Output the (X, Y) coordinate of the center of the cell containing the given text.  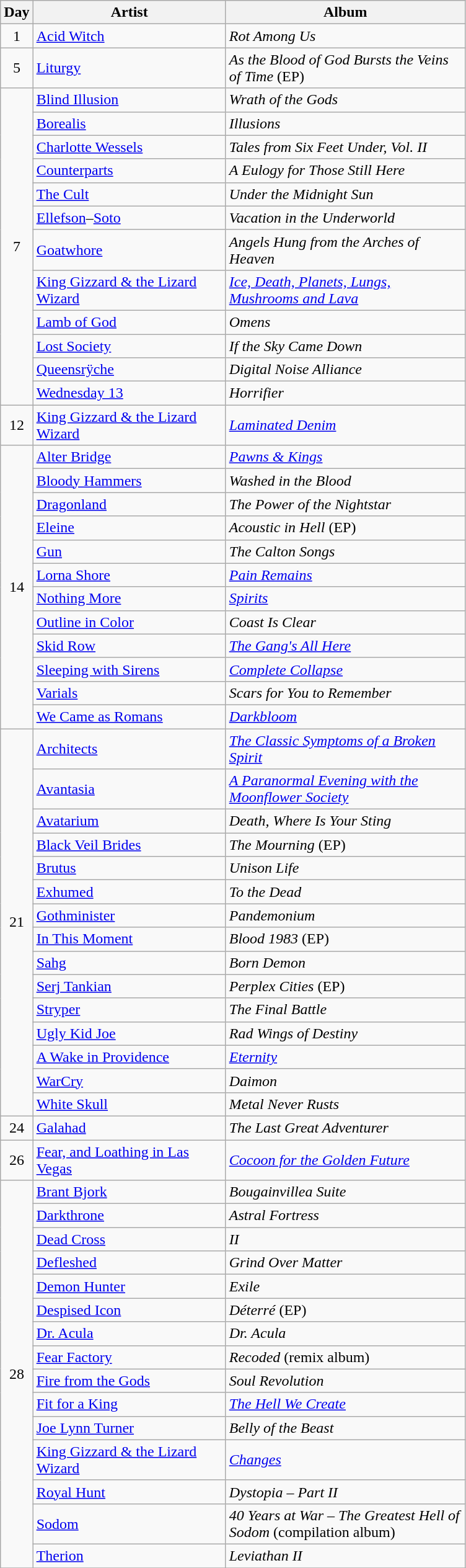
Gun (129, 551)
Darkbloom (345, 716)
Metal Never Rusts (345, 1104)
Ellefson–Soto (129, 218)
Tales from Six Feet Under, Vol. II (345, 147)
Counterparts (129, 171)
Eleine (129, 528)
Unison Life (345, 868)
Pandemonium (345, 915)
WarCry (129, 1080)
Therion (129, 1556)
Goatwhore (129, 249)
Nothing More (129, 599)
To the Dead (345, 892)
Darkthrone (129, 1216)
Sahg (129, 963)
28 (17, 1374)
24 (17, 1128)
Pawns & Kings (345, 457)
The Hell We Create (345, 1404)
Ugly Kid Joe (129, 1033)
Lost Society (129, 345)
14 (17, 587)
Eternity (345, 1057)
Queensrÿche (129, 370)
Avantasia (129, 789)
Dystopia – Part II (345, 1492)
Leviathan II (345, 1556)
Blood 1983 (EP) (345, 939)
Alter Bridge (129, 457)
12 (17, 425)
Born Demon (345, 963)
The Cult (129, 194)
Fear Factory (129, 1357)
Wrath of the Gods (345, 100)
The Final Battle (345, 1010)
Sleeping with Sirens (129, 669)
Fire from the Gods (129, 1381)
Lamb of God (129, 322)
Acoustic in Hell (EP) (345, 528)
Outline in Color (129, 622)
Under the Midnight Sun (345, 194)
Dragonland (129, 504)
Daimon (345, 1080)
Astral Fortress (345, 1216)
Rad Wings of Destiny (345, 1033)
In This Moment (129, 939)
5 (17, 68)
Bougainvillea Suite (345, 1192)
Acid Witch (129, 36)
Bloody Hammers (129, 481)
Changes (345, 1460)
Wednesday 13 (129, 393)
Perplex Cities (EP) (345, 986)
A Wake in Providence (129, 1057)
Varials (129, 693)
Charlotte Wessels (129, 147)
Despised Icon (129, 1310)
A Eulogy for Those Still Here (345, 171)
Recoded (remix album) (345, 1357)
Sodom (129, 1523)
Coast Is Clear (345, 622)
7 (17, 247)
As the Blood of God Bursts the Veins of Time (EP) (345, 68)
21 (17, 922)
Vacation in the Underworld (345, 218)
Brutus (129, 868)
Rot Among Us (345, 36)
Stryper (129, 1010)
Demon Hunter (129, 1286)
Scars for You to Remember (345, 693)
The Last Great Adventurer (345, 1128)
Skid Row (129, 646)
The Mourning (EP) (345, 845)
Royal Hunt (129, 1492)
Dead Cross (129, 1239)
Cocoon for the Golden Future (345, 1160)
Illusions (345, 123)
Washed in the Blood (345, 481)
Omens (345, 322)
Day (17, 12)
Laminated Denim (345, 425)
Complete Collapse (345, 669)
Album (345, 12)
Exile (345, 1286)
Digital Noise Alliance (345, 370)
Architects (129, 748)
Grind Over Matter (345, 1263)
Serj Tankian (129, 986)
Lorna Shore (129, 575)
Blind Illusion (129, 100)
II (345, 1239)
Horrifier (345, 393)
Gothminister (129, 915)
Black Veil Brides (129, 845)
White Skull (129, 1104)
Artist (129, 12)
1 (17, 36)
Belly of the Beast (345, 1428)
Galahad (129, 1128)
The Gang's All Here (345, 646)
Borealis (129, 123)
The Classic Symptoms of a Broken Spirit (345, 748)
If the Sky Came Down (345, 345)
Avatarium (129, 821)
Ice, Death, Planets, Lungs, Mushrooms and Lava (345, 290)
Spirits (345, 599)
We Came as Romans (129, 716)
Fit for a King (129, 1404)
Defleshed (129, 1263)
Fear, and Loathing in Las Vegas (129, 1160)
The Calton Songs (345, 551)
A Paranormal Evening with the Moonflower Society (345, 789)
Joe Lynn Turner (129, 1428)
Déterré (EP) (345, 1310)
Angels Hung from the Arches of Heaven (345, 249)
The Power of the Nightstar (345, 504)
Exhumed (129, 892)
Soul Revolution (345, 1381)
26 (17, 1160)
40 Years at War – The Greatest Hell of Sodom (compilation album) (345, 1523)
Pain Remains (345, 575)
Liturgy (129, 68)
Brant Bjork (129, 1192)
Death, Where Is Your Sting (345, 821)
